Output the [x, y] coordinate of the center of the cell containing the given text.  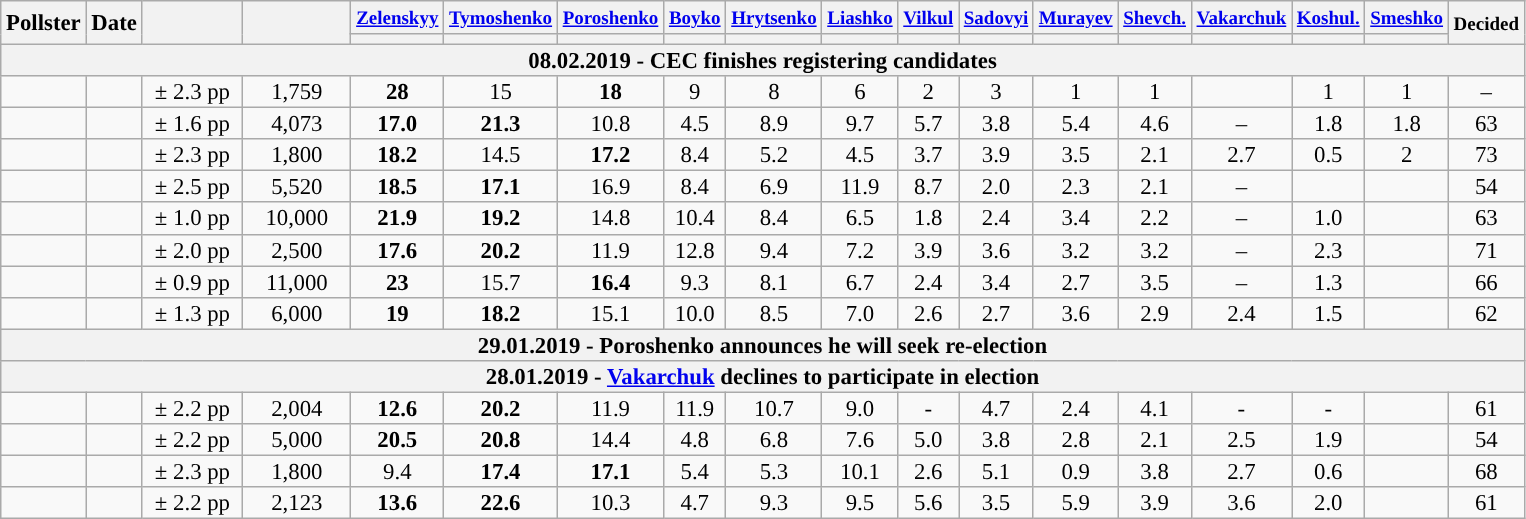
5,520 [297, 187]
8.7 [928, 187]
10.7 [774, 408]
5.1 [996, 471]
4.8 [695, 440]
8.5 [774, 313]
10,000 [297, 219]
13.6 [398, 503]
2,123 [297, 503]
2.9 [1154, 313]
15.1 [610, 313]
4.1 [1154, 408]
Smeshko [1406, 18]
1.3 [1328, 282]
± 0.9 pp [192, 282]
Zelenskyy [398, 18]
6.5 [860, 219]
2.5 [1241, 440]
Date [114, 23]
28.01.2019 - Vakarchuk declines to participate in election [763, 377]
10.4 [695, 219]
5.9 [1075, 503]
Tymoshenko [501, 18]
3.7 [928, 155]
± 1.6 pp [192, 124]
Vakarchuk [1241, 18]
5.0 [928, 440]
2.8 [1075, 440]
2,500 [297, 250]
17.4 [501, 471]
71 [1486, 250]
4,073 [297, 124]
2,004 [297, 408]
Poroshenko [610, 18]
15 [501, 92]
7.0 [860, 313]
9.7 [860, 124]
6.8 [774, 440]
5.6 [928, 503]
Shevch. [1154, 18]
5,000 [297, 440]
17.6 [398, 250]
16.9 [610, 187]
14.4 [610, 440]
22.6 [501, 503]
19.2 [501, 219]
2.2 [1154, 219]
17.0 [398, 124]
28 [398, 92]
21.9 [398, 219]
9.0 [860, 408]
62 [1486, 313]
1.5 [1328, 313]
7.6 [860, 440]
1,759 [297, 92]
23 [398, 282]
Decided [1486, 23]
18.5 [398, 187]
Boyko [695, 18]
10.0 [695, 313]
10.3 [610, 503]
1.9 [1328, 440]
5.7 [928, 124]
Murayev [1075, 18]
66 [1486, 282]
17.2 [610, 155]
Liashko [860, 18]
± 2.5 pp [192, 187]
10.8 [610, 124]
0.6 [1328, 471]
0.5 [1328, 155]
8 [774, 92]
73 [1486, 155]
29.01.2019 - Poroshenko announces he will seek re-election [763, 345]
10.1 [860, 471]
6.7 [860, 282]
6.9 [774, 187]
9.5 [860, 503]
Sadovyi [996, 18]
1.0 [1328, 219]
Koshul. [1328, 18]
20.5 [398, 440]
± 1.3 pp [192, 313]
6,000 [297, 313]
18 [610, 92]
20.8 [501, 440]
3 [996, 92]
14.8 [610, 219]
7.2 [860, 250]
5.2 [774, 155]
21.3 [501, 124]
16.4 [610, 282]
14.5 [501, 155]
Hrytsenko [774, 18]
Vilkul [928, 18]
08.02.2019 - CEC finishes registering candidates [763, 61]
4.6 [1154, 124]
11,000 [297, 282]
± 1.0 pp [192, 219]
6 [860, 92]
19 [398, 313]
12.6 [398, 408]
± 2.0 pp [192, 250]
8.1 [774, 282]
9 [695, 92]
12.8 [695, 250]
5.3 [774, 471]
0.9 [1075, 471]
68 [1486, 471]
Pollster [44, 23]
15.7 [501, 282]
8.9 [774, 124]
